Pinpoint the cell where the given text exists, returning its [x, y] midpoint coordinate. 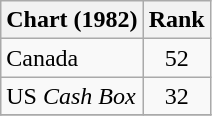
Canada [72, 58]
52 [176, 58]
Chart (1982) [72, 20]
Rank [176, 20]
US Cash Box [72, 96]
32 [176, 96]
